Determine the (x, y) coordinate at the center of the cell enclosing the given text.  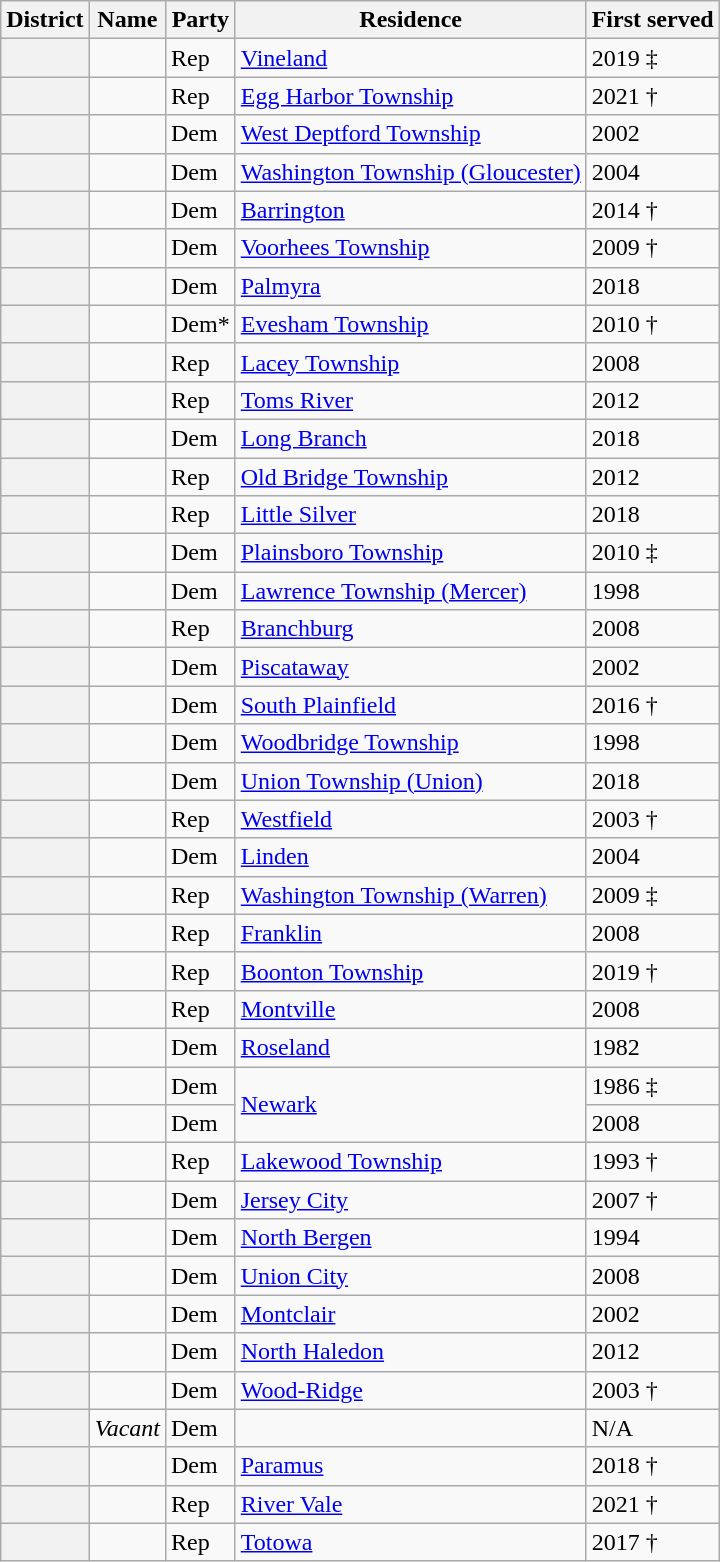
Long Branch (410, 438)
Union City (410, 1276)
Washington Township (Warren) (410, 895)
Little Silver (410, 515)
Montville (410, 1009)
Voorhees Township (410, 248)
1993 † (652, 1162)
2010 † (652, 324)
Party (200, 20)
2007 † (652, 1200)
2018 † (652, 1466)
South Plainfield (410, 705)
Barrington (410, 210)
Residence (410, 20)
Lacey Township (410, 362)
Roseland (410, 1047)
North Haledon (410, 1352)
1994 (652, 1238)
Evesham Township (410, 324)
Paramus (410, 1466)
Jersey City (410, 1200)
Old Bridge Township (410, 477)
Montclair (410, 1314)
Boonton Township (410, 971)
West Deptford Township (410, 134)
Totowa (410, 1542)
2019 ‡ (652, 58)
N/A (652, 1428)
Lakewood Township (410, 1162)
First served (652, 20)
Franklin (410, 933)
Washington Township (Gloucester) (410, 172)
Name (127, 20)
Union Township (Union) (410, 781)
River Vale (410, 1504)
2009 ‡ (652, 895)
Egg Harbor Township (410, 96)
Vacant (127, 1428)
Westfield (410, 819)
2016 † (652, 705)
2010 ‡ (652, 553)
Wood-Ridge (410, 1390)
1982 (652, 1047)
Plainsboro Township (410, 553)
District (45, 20)
2019 † (652, 971)
Palmyra (410, 286)
Vineland (410, 58)
Newark (410, 1104)
Toms River (410, 400)
2009 † (652, 248)
Dem* (200, 324)
Linden (410, 857)
2014 † (652, 210)
Woodbridge Township (410, 743)
1986 ‡ (652, 1085)
Piscataway (410, 667)
Lawrence Township (Mercer) (410, 591)
North Bergen (410, 1238)
2017 † (652, 1542)
Branchburg (410, 629)
